Search for the cell housing the specified text and yield its (x, y) center coordinate. 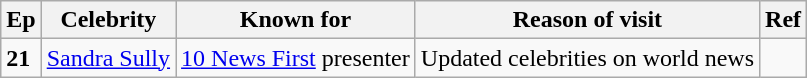
Celebrity (108, 20)
Ref (784, 20)
Known for (296, 20)
Sandra Sully (108, 58)
Reason of visit (587, 20)
21 (21, 58)
Updated celebrities on world news (587, 58)
10 News First presenter (296, 58)
Ep (21, 20)
